Search for the cell housing the specified text and yield its [x, y] center coordinate. 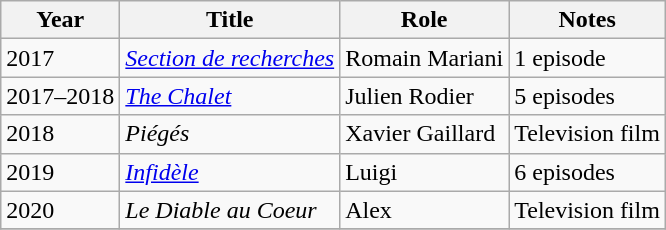
Xavier Gaillard [424, 134]
2017–2018 [60, 96]
2018 [60, 134]
Julien Rodier [424, 96]
Alex [424, 210]
Role [424, 20]
Piégés [230, 134]
Notes [588, 20]
2020 [60, 210]
2019 [60, 172]
Le Diable au Coeur [230, 210]
1 episode [588, 58]
6 episodes [588, 172]
Year [60, 20]
2017 [60, 58]
Romain Mariani [424, 58]
The Chalet [230, 96]
5 episodes [588, 96]
Title [230, 20]
Infidèle [230, 172]
Luigi [424, 172]
Section de recherches [230, 58]
